Find where the given text appears and provide that cell's center as [x, y] coordinate. 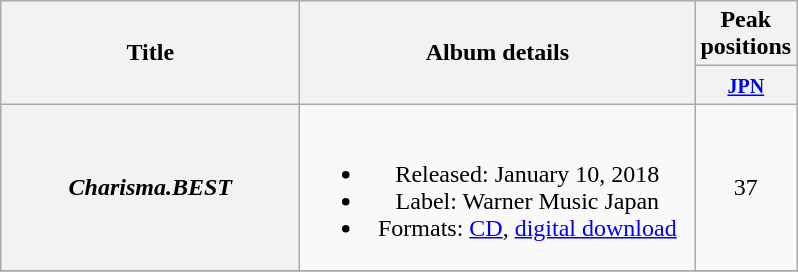
Charisma.BEST [150, 188]
Peak positions [746, 34]
Title [150, 52]
Released: January 10, 2018 Label: Warner Music JapanFormats: CD, digital download [498, 188]
37 [746, 188]
Album details [498, 52]
JPN [746, 85]
